Locate the cell with the specified text and output its (X, Y) center coordinate. 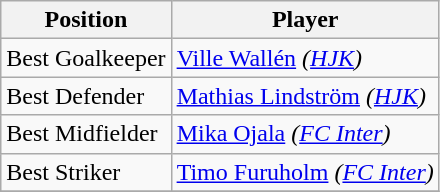
Mika Ojala (FC Inter) (305, 134)
Best Striker (86, 172)
Best Midfielder (86, 134)
Position (86, 20)
Mathias Lindström (HJK) (305, 96)
Best Goalkeeper (86, 58)
Player (305, 20)
Best Defender (86, 96)
Timo Furuholm (FC Inter) (305, 172)
Ville Wallén (HJK) (305, 58)
